Pinpoint the cell where the given text exists, returning its [X, Y] midpoint coordinate. 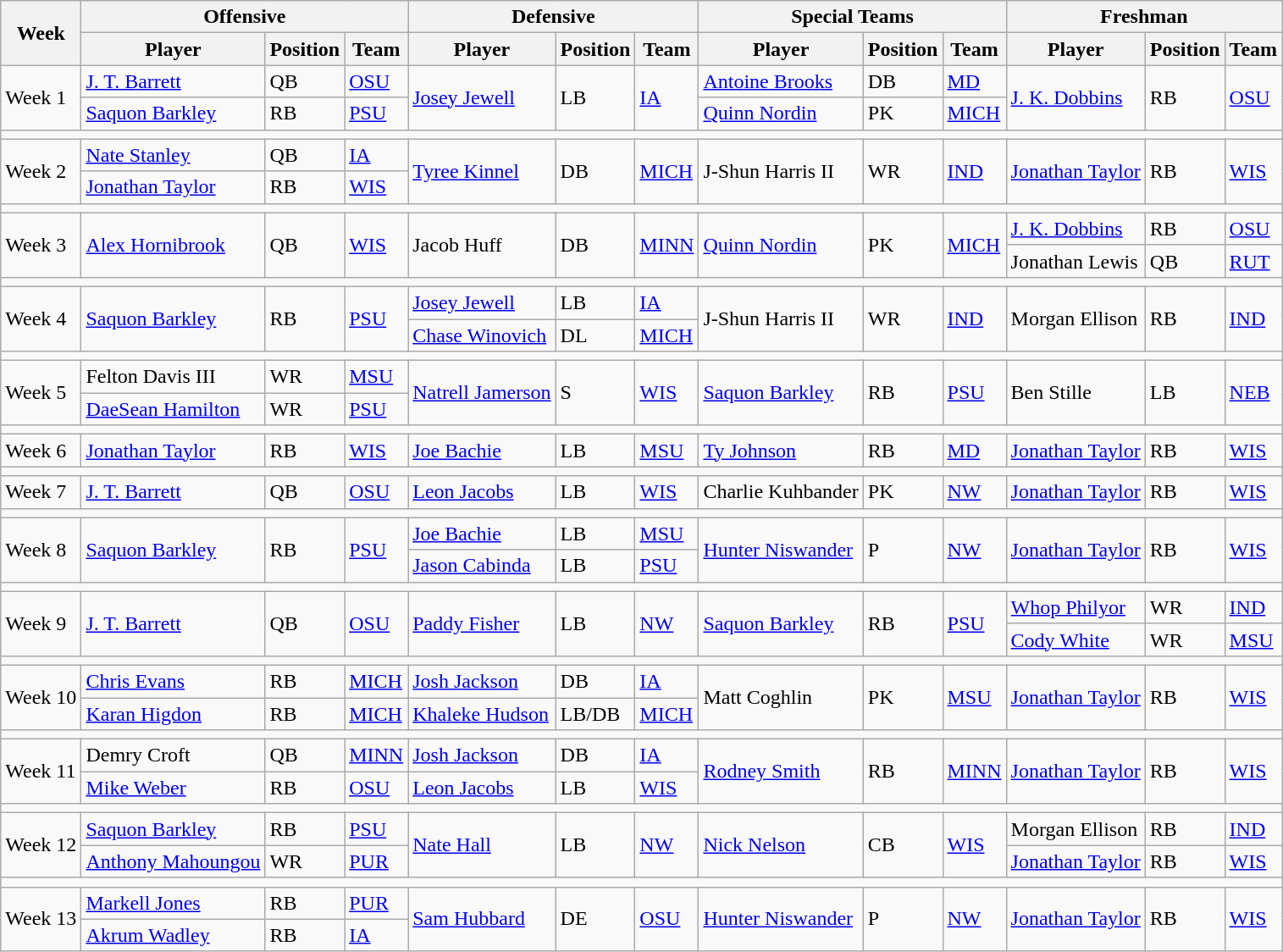
Week 2 [41, 171]
Week 1 [41, 97]
Week 10 [41, 697]
RUT [1253, 261]
Matt Coghlin [781, 697]
DE [595, 919]
Jason Cabinda [482, 566]
Special Teams [852, 17]
Demry Croft [173, 756]
Week 11 [41, 772]
Alex Hornibrook [173, 245]
Week 4 [41, 318]
Ty Johnson [781, 451]
Tyree Kinnel [482, 171]
Week 9 [41, 623]
Rodney Smith [781, 772]
Jacob Huff [482, 245]
Week 6 [41, 451]
Akrum Wadley [173, 935]
Jonathan Lewis [1076, 261]
Paddy Fisher [482, 623]
Whop Philyor [1076, 607]
DL [595, 335]
Karan Higdon [173, 714]
Week 13 [41, 919]
Charlie Kuhbander [781, 492]
DaeSean Hamilton [173, 409]
Antoine Brooks [781, 81]
Chase Winovich [482, 335]
Nick Nelson [781, 845]
Week 5 [41, 393]
Week 12 [41, 845]
LB/DB [595, 714]
Mike Weber [173, 788]
Defensive [554, 17]
S [595, 393]
Natrell Jamerson [482, 393]
CB [903, 845]
Sam Hubbard [482, 919]
Ben Stille [1076, 393]
Nate Stanley [173, 155]
Cody White [1076, 639]
Offensive [245, 17]
Week 3 [41, 245]
Anthony Mahoungou [173, 861]
NEB [1253, 393]
Khaleke Hudson [482, 714]
Week 8 [41, 550]
Week 7 [41, 492]
Chris Evans [173, 681]
Nate Hall [482, 845]
Markell Jones [173, 903]
Week [41, 33]
Felton Davis III [173, 377]
Freshman [1144, 17]
